Extract the [x, y] coordinate from the center of the cell holding the provided text.  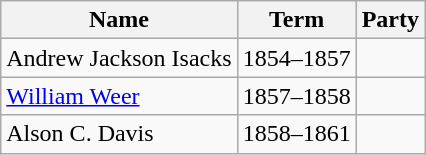
Term [296, 20]
1858–1861 [296, 134]
Alson C. Davis [119, 134]
Party [390, 20]
Andrew Jackson Isacks [119, 58]
1857–1858 [296, 96]
Name [119, 20]
William Weer [119, 96]
1854–1857 [296, 58]
